Find where the given text appears and provide that cell's center as [x, y] coordinate. 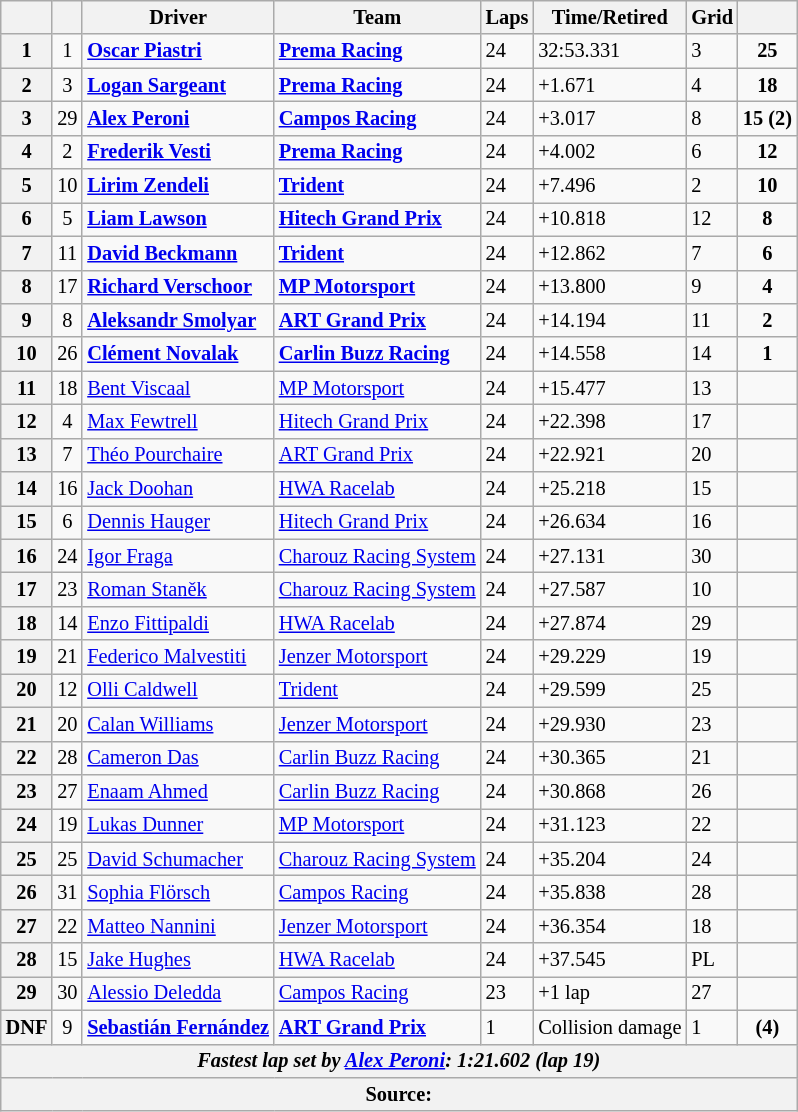
Clément Novalak [178, 354]
+1 lap [610, 993]
+29.930 [610, 724]
Source: [399, 1094]
+37.545 [610, 960]
+27.874 [610, 623]
+1.671 [610, 85]
Enaam Ahmed [178, 791]
Dennis Hauger [178, 522]
+30.365 [610, 758]
Sebastián Fernández [178, 1027]
Liam Lawson [178, 219]
Cameron Das [178, 758]
+31.123 [610, 825]
+15.477 [610, 388]
Richard Verschoor [178, 287]
Max Fewtrell [178, 421]
Matteo Nannini [178, 926]
Igor Fraga [178, 556]
Jack Doohan [178, 489]
Grid [712, 17]
Federico Malvestiti [178, 657]
32:53.331 [610, 51]
Enzo Fittipaldi [178, 623]
+7.496 [610, 186]
Collision damage [610, 1027]
Alessio Deledda [178, 993]
Driver [178, 17]
+22.398 [610, 421]
+14.558 [610, 354]
+4.002 [610, 152]
Lukas Dunner [178, 825]
Roman Staněk [178, 589]
David Schumacher [178, 859]
Bent Viscaal [178, 388]
Aleksandr Smolyar [178, 320]
+29.229 [610, 657]
+29.599 [610, 690]
15 (2) [768, 118]
(4) [768, 1027]
+25.218 [610, 489]
31 [67, 892]
Laps [508, 17]
Logan Sargeant [178, 85]
Jake Hughes [178, 960]
Sophia Flörsch [178, 892]
PL [712, 960]
Lirim Zendeli [178, 186]
+27.131 [610, 556]
+35.838 [610, 892]
+22.921 [610, 455]
+35.204 [610, 859]
Théo Pourchaire [178, 455]
Oscar Piastri [178, 51]
Fastest lap set by Alex Peroni: 1:21.602 (lap 19) [399, 1061]
Calan Williams [178, 724]
Team [378, 17]
+36.354 [610, 926]
+30.868 [610, 791]
+27.587 [610, 589]
+13.800 [610, 287]
+26.634 [610, 522]
Frederik Vesti [178, 152]
+14.194 [610, 320]
DNF [27, 1027]
Olli Caldwell [178, 690]
Time/Retired [610, 17]
Alex Peroni [178, 118]
+10.818 [610, 219]
David Beckmann [178, 253]
+12.862 [610, 253]
+3.017 [610, 118]
